Identify which cell holds the provided text, then report its (x, y) central coordinate. 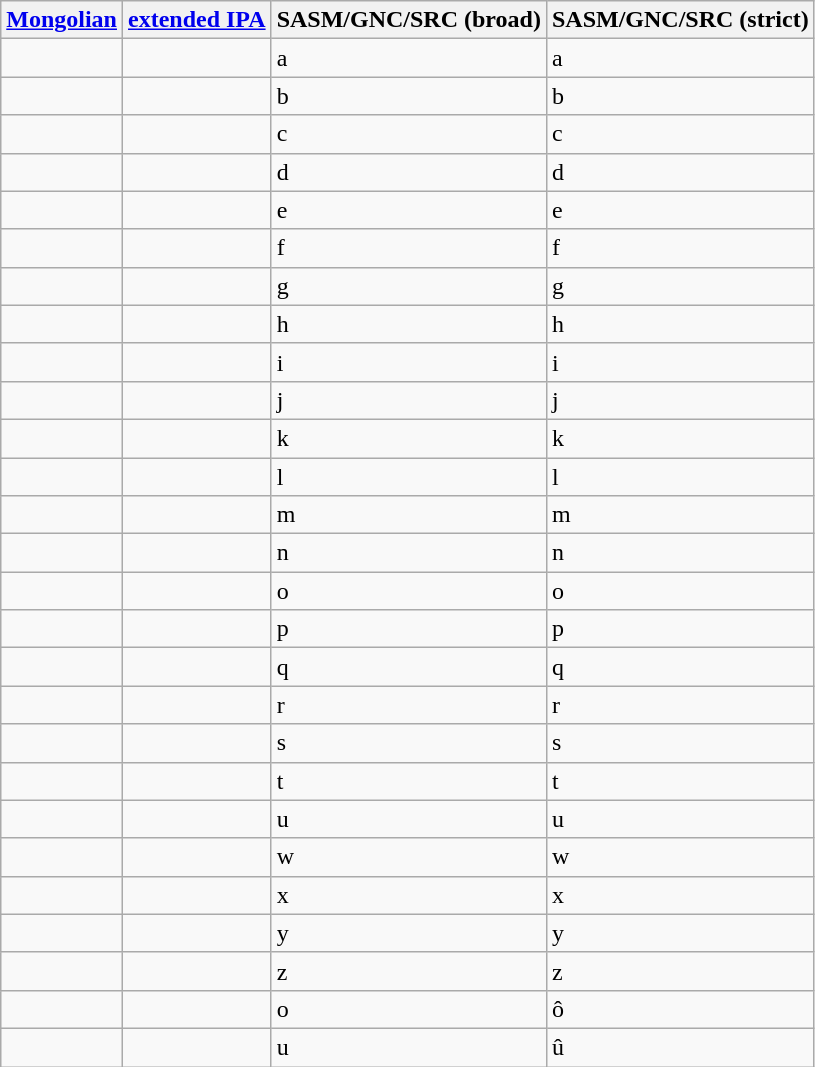
ô (680, 1009)
extended IPA (198, 20)
SASM/GNC/SRC (strict) (680, 20)
û (680, 1047)
Mongolian (62, 20)
SASM/GNC/SRC (broad) (408, 20)
